Identify which cell holds the provided text, then report its (X, Y) central coordinate. 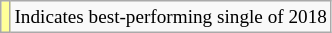
Indicates best-performing single of 2018 (171, 17)
